Identify which cell holds the provided text, then report its (X, Y) central coordinate. 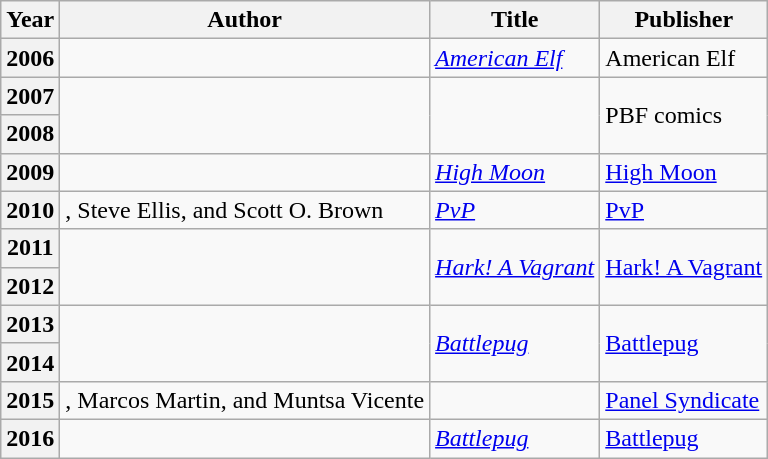
Publisher (684, 20)
2007 (30, 96)
, Marcos Martin, and Muntsa Vicente (245, 400)
2009 (30, 172)
2013 (30, 324)
2014 (30, 362)
PBF comics (684, 115)
Author (245, 20)
2012 (30, 286)
2015 (30, 400)
2011 (30, 248)
Title (515, 20)
Year (30, 20)
, Steve Ellis, and Scott O. Brown (245, 210)
2016 (30, 438)
2010 (30, 210)
2008 (30, 134)
2006 (30, 58)
Panel Syndicate (684, 400)
